Detect which cell encompasses the target text, then output its [x, y] center coordinate. 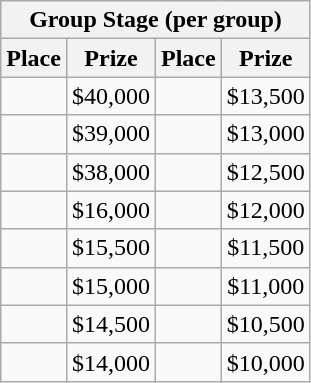
$15,000 [110, 286]
$16,000 [110, 210]
$10,500 [266, 324]
Group Stage (per group) [156, 20]
$15,500 [110, 248]
$13,000 [266, 134]
$13,500 [266, 96]
$14,000 [110, 362]
$12,000 [266, 210]
$39,000 [110, 134]
$40,000 [110, 96]
$11,000 [266, 286]
$11,500 [266, 248]
$38,000 [110, 172]
$14,500 [110, 324]
$10,000 [266, 362]
$12,500 [266, 172]
